Detect which cell encompasses the target text, then output its (x, y) center coordinate. 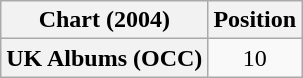
Position (255, 20)
UK Albums (OCC) (104, 58)
10 (255, 58)
Chart (2004) (104, 20)
